Locate the cell with the specified text and output its [x, y] center coordinate. 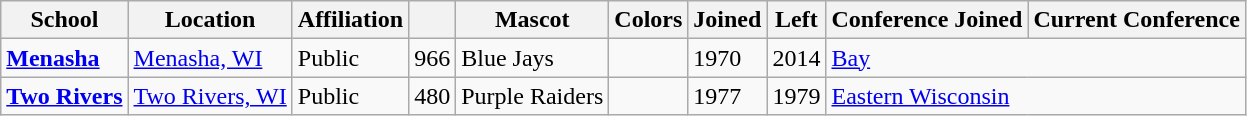
School [64, 20]
Joined [728, 20]
Menasha, WI [210, 58]
1970 [728, 58]
1979 [796, 96]
Blue Jays [532, 58]
Mascot [532, 20]
Two Rivers [64, 96]
Affiliation [350, 20]
Left [796, 20]
Location [210, 20]
1977 [728, 96]
Purple Raiders [532, 96]
Two Rivers, WI [210, 96]
Colors [648, 20]
Current Conference [1136, 20]
Eastern Wisconsin [1036, 96]
Menasha [64, 58]
480 [432, 96]
2014 [796, 58]
Conference Joined [927, 20]
966 [432, 58]
Bay [1036, 58]
